Search for the cell housing the specified text and yield its (x, y) center coordinate. 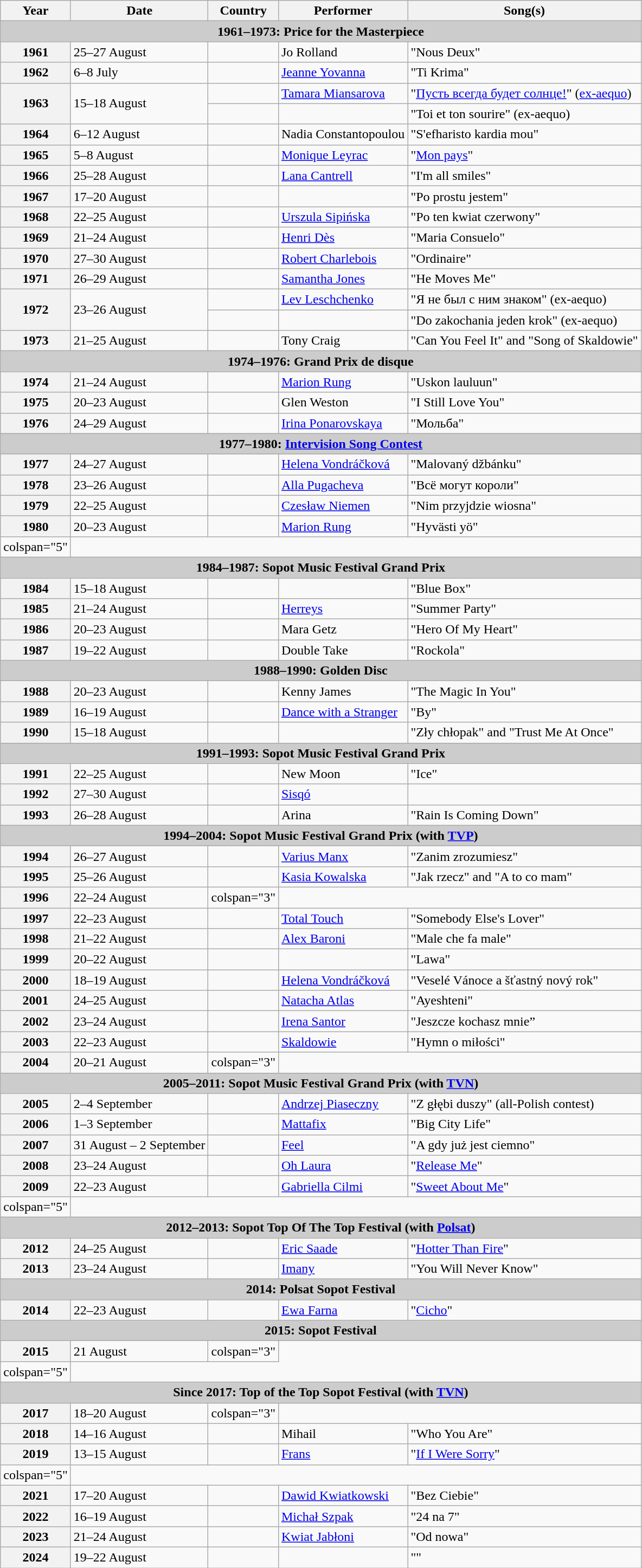
"Cicho" (524, 1310)
25–26 August (139, 877)
Michał Szpak (343, 1516)
Irena Santor (343, 1021)
2017 (36, 1413)
1965 (36, 155)
Nadia Constantopoulou (343, 134)
"Пусть всегда будет солнце!" (ex-aequo) (524, 93)
1978 (36, 485)
"Hotter Than Fire" (524, 1248)
"By" (524, 712)
1984–1987: Sopot Music Festival Grand Prix (321, 567)
Jo Rolland (343, 52)
Skaldowie (343, 1042)
26–28 August (139, 815)
2024 (36, 1557)
"Summer Party" (524, 609)
"Ayeshteni" (524, 1001)
21–25 August (139, 341)
"Ti Krima" (524, 73)
5–8 August (139, 155)
"Uskon lauluun" (524, 382)
Since 2017: Top of the Top Sopot Festival (with TVN) (321, 1392)
"24 na 7" (524, 1516)
Mattafix (343, 1124)
1980 (36, 526)
Total Touch (343, 918)
22–24 August (139, 897)
1989 (36, 712)
Henri Dès (343, 237)
2008 (36, 1165)
"Bez Ciebie" (524, 1495)
1991–1993: Sopot Music Festival Grand Prix (321, 753)
1987 (36, 650)
1988 (36, 691)
Oh Laura (343, 1165)
1997 (36, 918)
2015 (36, 1351)
Tony Craig (343, 341)
20–22 August (139, 960)
"Po prostu jestem" (524, 196)
1985 (36, 609)
1988–1990: Golden Disc (321, 671)
1993 (36, 815)
Herreys (343, 609)
2015: Sopot Festival (321, 1331)
25–28 August (139, 176)
"The Magic In You" (524, 691)
Performer (343, 11)
2019 (36, 1454)
"Zanim zrozumiesz" (524, 856)
1979 (36, 506)
Dawid Kwiatkowski (343, 1495)
"I'm all smiles" (524, 176)
1975 (36, 403)
21–22 August (139, 939)
18–19 August (139, 980)
"Lawa" (524, 960)
"Maria Consuelo" (524, 237)
1967 (36, 196)
Lana Cantrell (343, 176)
1995 (36, 877)
"Я не был с ним знаком" (ex-aequo) (524, 300)
Date (139, 11)
Jeanne Yovanna (343, 73)
2009 (36, 1186)
14–16 August (139, 1434)
Glen Weston (343, 403)
1–3 September (139, 1124)
1963 (36, 103)
"Ice" (524, 774)
2005 (36, 1104)
"Blue Box" (524, 588)
1962 (36, 73)
"Jeszcze kochasz mnie” (524, 1021)
2022 (36, 1516)
"Can You Feel It" and "Song of Skaldowie" (524, 341)
Alla Pugacheva (343, 485)
21 August (139, 1351)
"Всё могут короли" (524, 485)
Monique Leyrac (343, 155)
1977–1980: Intervision Song Contest (321, 444)
18–20 August (139, 1413)
2021 (36, 1495)
Arina (343, 815)
Tamara Miansarova (343, 93)
"Hyvästi yö" (524, 526)
"Release Me" (524, 1165)
2018 (36, 1434)
2007 (36, 1145)
1974–1976: Grand Prix de disque (321, 361)
2012 (36, 1248)
"S'efharisto kardia mou" (524, 134)
2006 (36, 1124)
1998 (36, 939)
"A gdy już jest ciemno" (524, 1145)
1961 (36, 52)
"Z głębi duszy" (all-Polish contest) (524, 1104)
"Nous Deux" (524, 52)
Dance with a Stranger (343, 712)
"Мольба" (524, 423)
"Veselé Vánoce a šťastný nový rok" (524, 980)
2023 (36, 1537)
2003 (36, 1042)
Eric Saade (343, 1248)
1971 (36, 279)
"Rockola" (524, 650)
"Po ten kwiat czerwony" (524, 217)
"Male che fa male" (524, 939)
"Somebody Else's Lover" (524, 918)
Song(s) (524, 11)
1991 (36, 774)
13–15 August (139, 1454)
Czesław Niemen (343, 506)
1968 (36, 217)
20–21 August (139, 1062)
6–12 August (139, 134)
2005–2011: Sopot Music Festival Grand Prix (with TVN) (321, 1083)
25–27 August (139, 52)
"" (524, 1557)
"Zły chłopak" and "Trust Me At Once" (524, 733)
Kasia Kowalska (343, 877)
1972 (36, 310)
1994 (36, 856)
"Jak rzecz" and "A to co mam" (524, 877)
"Mon pays" (524, 155)
"Who You Are" (524, 1434)
"I Still Love You" (524, 403)
1992 (36, 794)
"Hero Of My Heart" (524, 630)
Robert Charlebois (343, 258)
2002 (36, 1021)
1999 (36, 960)
1977 (36, 464)
Year (36, 11)
1976 (36, 423)
Irina Ponarovskaya (343, 423)
Kwiat Jabłoni (343, 1537)
2000 (36, 980)
2001 (36, 1001)
"Toi et ton sourire" (ex-aequo) (524, 114)
"Malovaný džbánku" (524, 464)
Samantha Jones (343, 279)
Gabriella Cilmi (343, 1186)
Lev Leschchenko (343, 300)
2014: Polsat Sopot Festival (321, 1290)
Country (243, 11)
2004 (36, 1062)
"If I Were Sorry" (524, 1454)
1994–2004: Sopot Music Festival Grand Prix (with TVP) (321, 835)
26–27 August (139, 856)
Mihail (343, 1434)
1969 (36, 237)
"You Will Never Know" (524, 1269)
"Nim przyjdzie wiosna" (524, 506)
"Ordinaire" (524, 258)
24–29 August (139, 423)
Ewa Farna (343, 1310)
31 August – 2 September (139, 1145)
1964 (36, 134)
New Moon (343, 774)
"Hymn o miłości" (524, 1042)
24–27 August (139, 464)
2014 (36, 1310)
"Sweet About Me" (524, 1186)
Alex Baroni (343, 939)
"Od nowa" (524, 1537)
2013 (36, 1269)
Urszula Sipińska (343, 217)
1986 (36, 630)
1974 (36, 382)
Andrzej Piaseczny (343, 1104)
Imany (343, 1269)
6–8 July (139, 73)
"Rain Is Coming Down" (524, 815)
Kenny James (343, 691)
2–4 September (139, 1104)
1970 (36, 258)
1966 (36, 176)
26–29 August (139, 279)
Frans (343, 1454)
Natacha Atlas (343, 1001)
Varius Manx (343, 856)
"He Moves Me" (524, 279)
"Big City Life" (524, 1124)
Feel (343, 1145)
Double Take (343, 650)
Mara Getz (343, 630)
1996 (36, 897)
1984 (36, 588)
1961–1973: Price for the Masterpiece (321, 31)
1990 (36, 733)
Sisqó (343, 794)
"Do zakochania jeden krok" (ex-aequo) (524, 320)
1973 (36, 341)
2012–2013: Sopot Top Of The Top Festival (with Polsat) (321, 1227)
